Output the (x, y) coordinate of the center of the cell containing the given text.  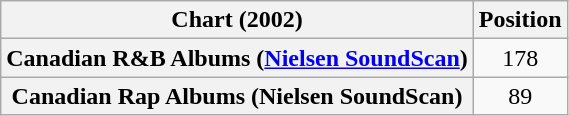
Canadian Rap Albums (Nielsen SoundScan) (238, 96)
178 (520, 58)
Chart (2002) (238, 20)
Position (520, 20)
Canadian R&B Albums (Nielsen SoundScan) (238, 58)
89 (520, 96)
